Identify which cell holds the provided text, then report its (X, Y) central coordinate. 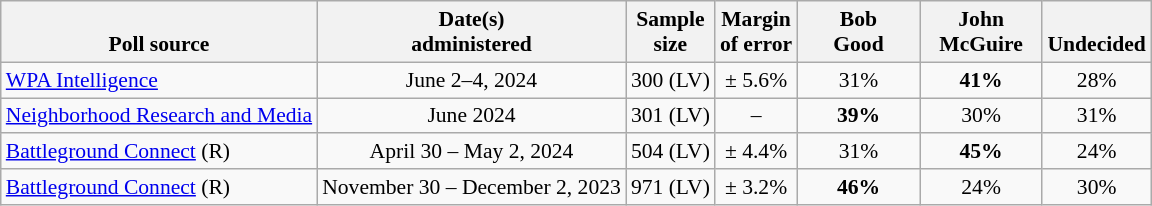
± 5.6% (756, 80)
June 2–4, 2024 (472, 80)
41% (982, 80)
46% (858, 187)
BobGood (858, 32)
Marginof error (756, 32)
June 2024 (472, 116)
504 (LV) (670, 152)
971 (LV) (670, 187)
Undecided (1096, 32)
November 30 – December 2, 2023 (472, 187)
April 30 – May 2, 2024 (472, 152)
Neighborhood Research and Media (159, 116)
39% (858, 116)
300 (LV) (670, 80)
– (756, 116)
JohnMcGuire (982, 32)
± 4.4% (756, 152)
± 3.2% (756, 187)
45% (982, 152)
28% (1096, 80)
WPA Intelligence (159, 80)
Date(s)administered (472, 32)
Samplesize (670, 32)
Poll source (159, 32)
301 (LV) (670, 116)
